Return the (x, y) coordinate for the center point of the cell that contains the specified text.  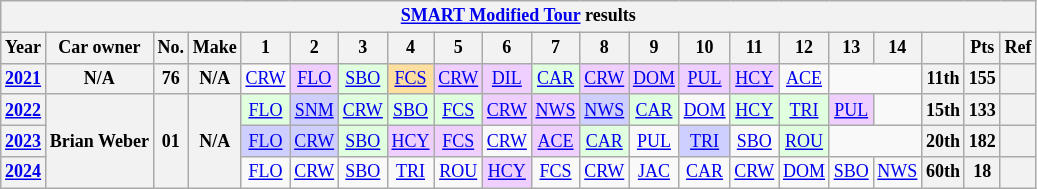
Brian Weber (99, 141)
5 (458, 48)
2 (314, 48)
11 (754, 48)
1 (266, 48)
133 (982, 110)
155 (982, 78)
7 (556, 48)
SMART Modified Tour results (518, 16)
76 (170, 78)
2022 (24, 110)
15th (944, 110)
9 (654, 48)
14 (898, 48)
4 (410, 48)
10 (704, 48)
20th (944, 140)
3 (362, 48)
Make (214, 48)
2023 (24, 140)
6 (508, 48)
Car owner (99, 48)
2021 (24, 78)
JAC (654, 172)
18 (982, 172)
SNM (314, 110)
60th (944, 172)
Year (24, 48)
No. (170, 48)
Ref (1018, 48)
2024 (24, 172)
DIL (508, 78)
13 (851, 48)
182 (982, 140)
11th (944, 78)
8 (604, 48)
Pts (982, 48)
12 (804, 48)
01 (170, 141)
